Extract the (x, y) coordinate from the center of the cell holding the provided text.  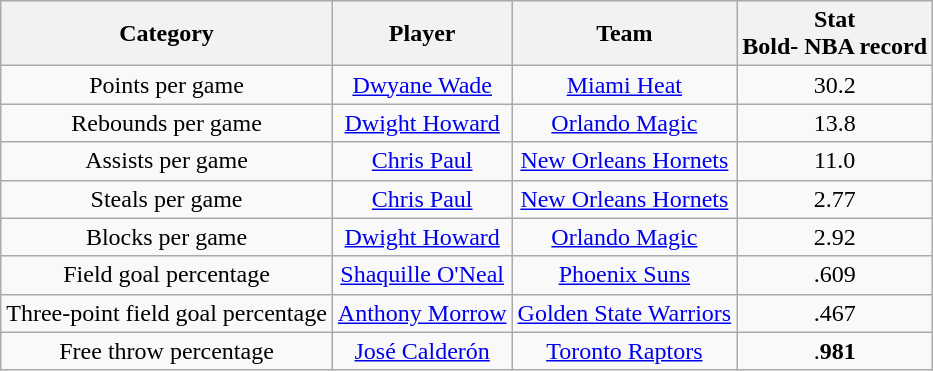
Player (422, 34)
Three-point field goal percentage (167, 313)
11.0 (835, 161)
Category (167, 34)
Assists per game (167, 161)
2.92 (835, 237)
Free throw percentage (167, 351)
Points per game (167, 85)
Phoenix Suns (624, 275)
Blocks per game (167, 237)
Steals per game (167, 199)
Anthony Morrow (422, 313)
.467 (835, 313)
José Calderón (422, 351)
StatBold- NBA record (835, 34)
2.77 (835, 199)
.981 (835, 351)
.609 (835, 275)
Team (624, 34)
13.8 (835, 123)
Golden State Warriors (624, 313)
Miami Heat (624, 85)
Dwyane Wade (422, 85)
Shaquille O'Neal (422, 275)
Rebounds per game (167, 123)
Toronto Raptors (624, 351)
Field goal percentage (167, 275)
30.2 (835, 85)
